Detect which cell encompasses the target text, then output its [x, y] center coordinate. 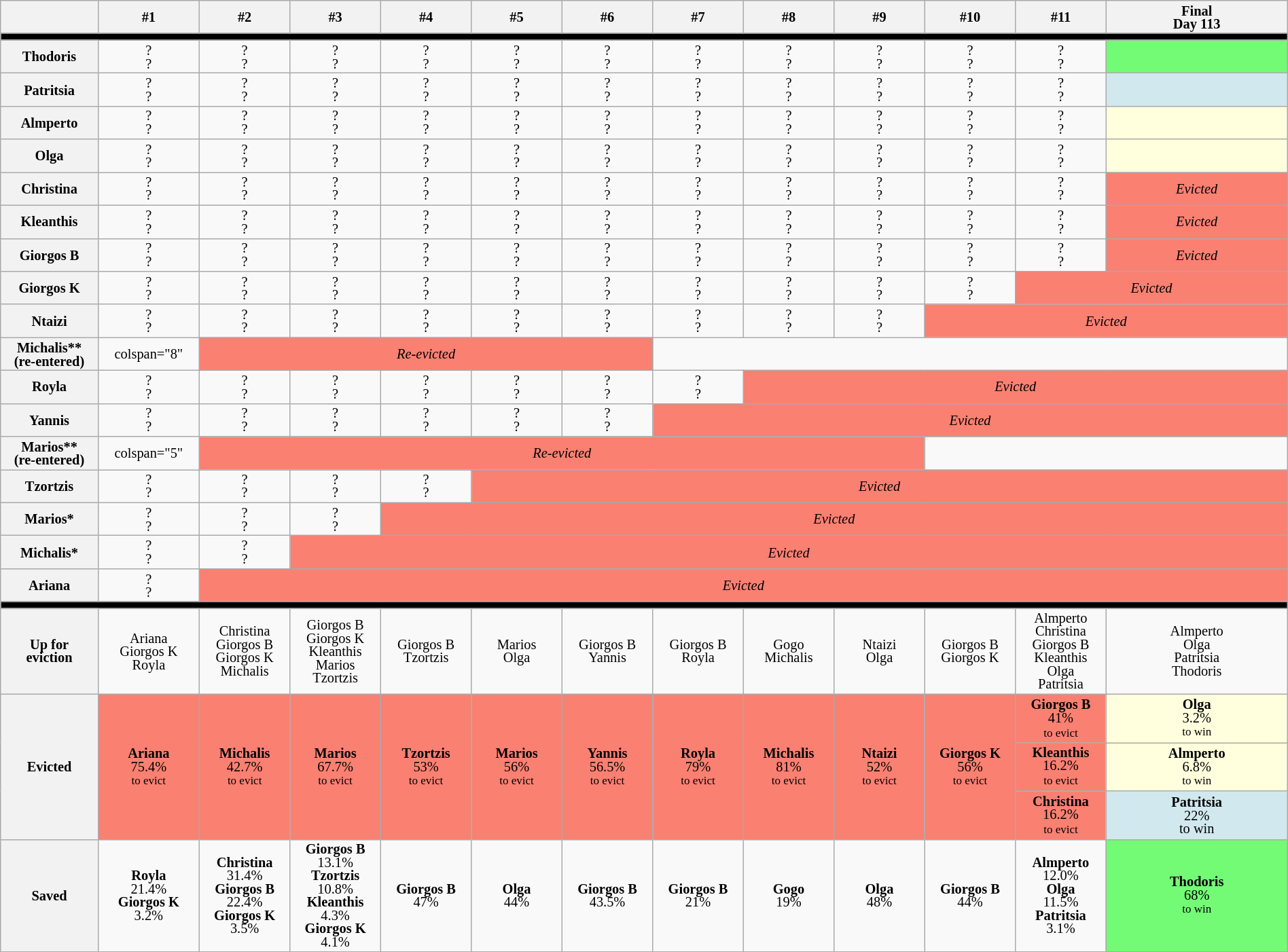
Marios**(re-entered) [50, 454]
#10 [970, 16]
GogoMichalis [788, 651]
Olga48% [879, 896]
Patritsia22%to win [1197, 815]
Michalis**(re-entered) [50, 354]
Kleanthis16.2%to evict [1061, 766]
Giorgos B13.1%Tzortzis10.8%Kleanthis4.3%Giorgos K4.1% [336, 896]
Patritsia [50, 90]
Christina [50, 189]
NtaiziOlga [879, 651]
Yannis56.5%to evict [607, 766]
colspan="8" [148, 354]
Giorgos BYannis [607, 651]
Almperto6.8%to win [1197, 766]
Saved [50, 896]
ArianaGiorgos KRoyla [148, 651]
Giorgos BGiorgos KKleanthisMariosTzortzis [336, 651]
Thodoris68%to win [1197, 896]
Giorgos B43.5% [607, 896]
Giorgos B41%to evict [1061, 718]
Ntaizi [50, 321]
Giorgos B [50, 255]
Ariana75.4%to evict [148, 766]
Michalis* [50, 551]
AlmpertoChristinaGiorgos BKleanthisOlgaPatritsia [1061, 651]
Ntaizi52%to evict [879, 766]
#9 [879, 16]
#1 [148, 16]
Michalis81%to evict [788, 766]
Royla [50, 387]
Giorgos K [50, 288]
Giorgos B21% [698, 896]
#4 [425, 16]
Giorgos K56%to evict [970, 766]
Up foreviction [50, 651]
Royla21.4%Giorgos K3.2% [148, 896]
Christina16.2%to evict [1061, 815]
Yannis [50, 420]
Christina31.4%Giorgos B22.4%Giorgos K3.5% [245, 896]
Marios67.7%to evict [336, 766]
#2 [245, 16]
Ariana [50, 585]
MariosOlga [516, 651]
Almperto12.0%Olga11.5%Patritsia3.1% [1061, 896]
Tzortzis [50, 486]
ChristinaGiorgos BGiorgos KMichalis [245, 651]
#8 [788, 16]
Marios* [50, 519]
Olga [50, 156]
Giorgos B47% [425, 896]
#6 [607, 16]
Royla79%to evict [698, 766]
Giorgos BRoyla [698, 651]
AlmpertoOlgaPatritsiaThodoris [1197, 651]
Thodoris [50, 57]
#11 [1061, 16]
Giorgos B Giorgos K [970, 651]
Michalis42.7%to evict [245, 766]
#3 [336, 16]
Olga3.2%to win [1197, 718]
Almperto [50, 122]
Gogo19% [788, 896]
#5 [516, 16]
Giorgos B44% [970, 896]
Kleanthis [50, 221]
Marios56%to evict [516, 766]
colspan="5" [148, 454]
Olga44% [516, 896]
FinalDay 113 [1197, 16]
#7 [698, 16]
Tzortzis53%to evict [425, 766]
Giorgos BTzortzis [425, 651]
